Output the (x, y) coordinate of the center of the cell containing the given text.  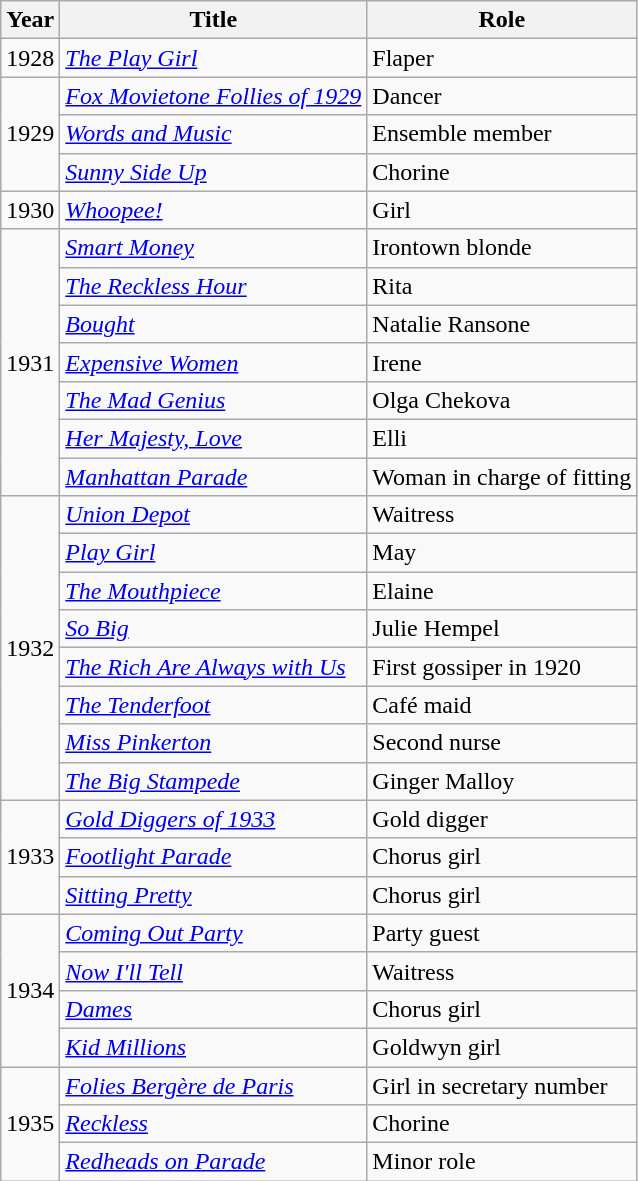
The Mouthpiece (214, 591)
Year (30, 20)
Rita (502, 286)
Her Majesty, Love (214, 438)
Coming Out Party (214, 933)
Title (214, 20)
Smart Money (214, 248)
Folies Bergère de Paris (214, 1085)
Girl (502, 210)
Gold digger (502, 819)
Sunny Side Up (214, 172)
Expensive Women (214, 362)
First gossiper in 1920 (502, 667)
Union Depot (214, 515)
Café maid (502, 705)
Bought (214, 324)
Flaper (502, 58)
Whoopee! (214, 210)
Fox Movietone Follies of 1929 (214, 96)
The Tenderfoot (214, 705)
May (502, 553)
The Reckless Hour (214, 286)
1929 (30, 134)
Olga Chekova (502, 400)
Woman in charge of fitting (502, 477)
Natalie Ransone (502, 324)
Girl in secretary number (502, 1085)
The Rich Are Always with Us (214, 667)
Role (502, 20)
Gold Diggers of 1933 (214, 819)
Goldwyn girl (502, 1047)
Ensemble member (502, 134)
Ginger Malloy (502, 781)
Second nurse (502, 743)
Now I'll Tell (214, 971)
1934 (30, 990)
Footlight Parade (214, 857)
Minor role (502, 1162)
1930 (30, 210)
1931 (30, 362)
Manhattan Parade (214, 477)
Kid Millions (214, 1047)
1932 (30, 648)
Irene (502, 362)
Play Girl (214, 553)
Dames (214, 1009)
Dancer (502, 96)
Irontown blonde (502, 248)
Redheads on Parade (214, 1162)
Miss Pinkerton (214, 743)
Sitting Pretty (214, 895)
The Big Stampede (214, 781)
1928 (30, 58)
Julie Hempel (502, 629)
Elaine (502, 591)
The Mad Genius (214, 400)
Elli (502, 438)
Words and Music (214, 134)
Reckless (214, 1124)
1933 (30, 857)
So Big (214, 629)
1935 (30, 1123)
Party guest (502, 933)
The Play Girl (214, 58)
